Extract the [x, y] coordinate from the center of the cell holding the provided text.  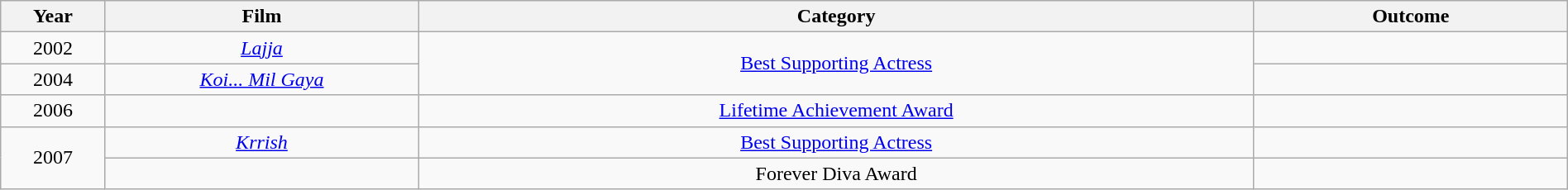
Outcome [1411, 17]
Lifetime Achievement Award [836, 111]
Category [836, 17]
2007 [53, 158]
2006 [53, 111]
2002 [53, 48]
Koi... Mil Gaya [261, 79]
Lajja [261, 48]
Krrish [261, 142]
Film [261, 17]
Year [53, 17]
2004 [53, 79]
Forever Diva Award [836, 173]
